Capture the cell that displays the provided text and extract its (X, Y) central coordinate. 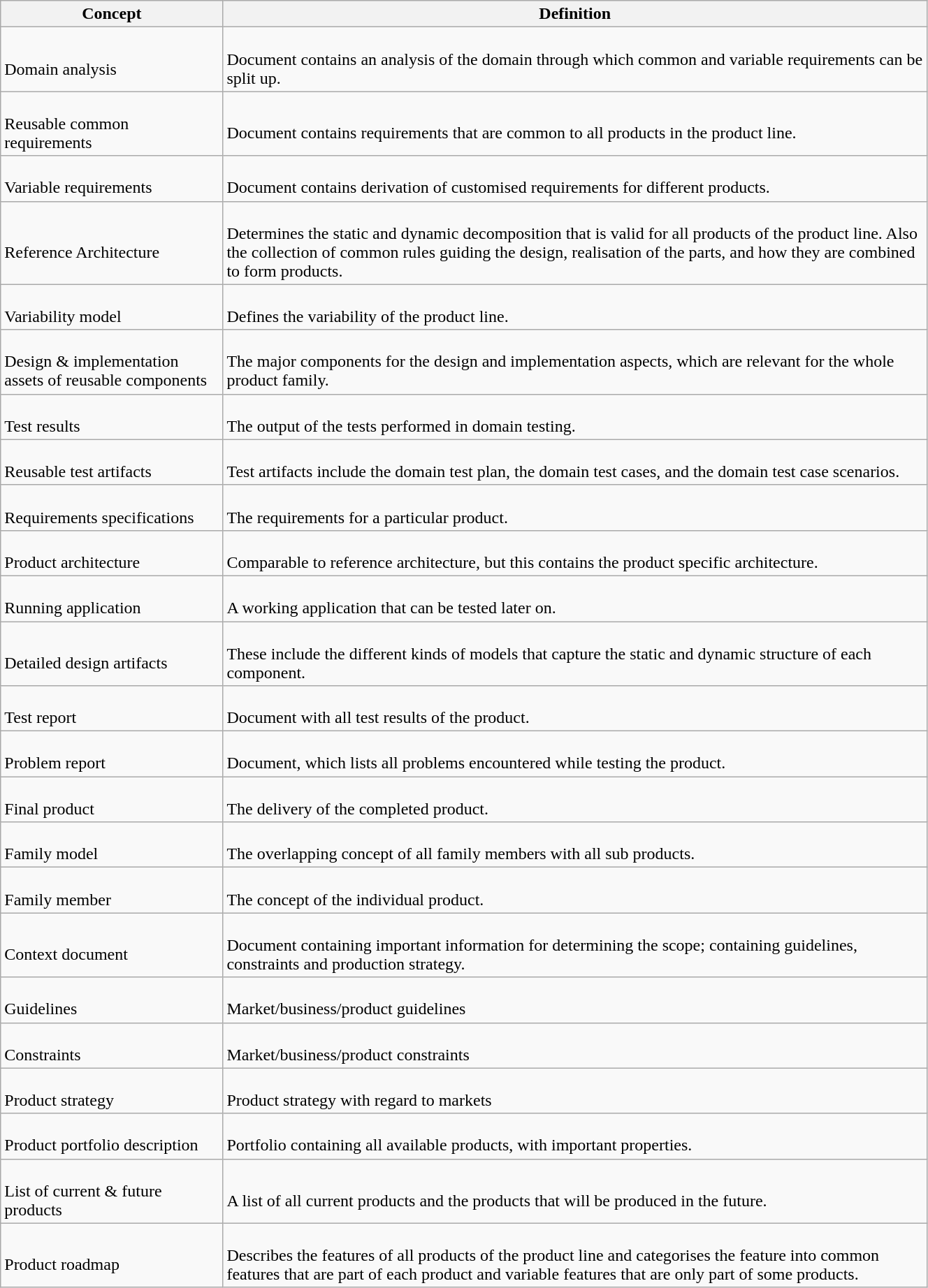
Reusable common requirements (112, 124)
Test artifacts include the domain test plan, the domain test cases, and the domain test case scenarios. (575, 462)
Test report (112, 708)
Document, which lists all problems encountered while testing the product. (575, 754)
Portfolio containing all available products, with important properties. (575, 1136)
Constraints (112, 1045)
Product strategy (112, 1091)
The delivery of the completed product. (575, 799)
Problem report (112, 754)
Reusable test artifacts (112, 462)
Product portfolio description (112, 1136)
Definition (575, 14)
The overlapping concept of all family members with all sub products. (575, 845)
Document containing important information for determining the scope; containing guidelines, constraints and production strategy. (575, 945)
The output of the tests performed in domain testing. (575, 416)
Document contains derivation of customised requirements for different products. (575, 179)
Comparable to reference architecture, but this contains the product specific architecture. (575, 553)
Product architecture (112, 553)
Context document (112, 945)
Requirements specifications (112, 507)
Market/business/product guidelines (575, 1000)
Document with all test results of the product. (575, 708)
Design & implementation assets of reusable components (112, 362)
Market/business/product constraints (575, 1045)
Family model (112, 845)
Final product (112, 799)
Document contains requirements that are common to all products in the product line. (575, 124)
Detailed design artifacts (112, 654)
A list of all current products and the products that will be produced in the future. (575, 1191)
Defines the variability of the product line. (575, 307)
Domain analysis (112, 59)
Reference Architecture (112, 243)
Test results (112, 416)
Document contains an analysis of the domain through which common and variable requirements can be split up. (575, 59)
Family member (112, 890)
Running application (112, 598)
These include the different kinds of models that capture the static and dynamic structure of each component. (575, 654)
A working application that can be tested later on. (575, 598)
The major components for the design and implementation aspects, which are relevant for the whole product family. (575, 362)
The concept of the individual product. (575, 890)
Product strategy with regard to markets (575, 1091)
Concept (112, 14)
List of current & future products (112, 1191)
Variable requirements (112, 179)
Product roadmap (112, 1255)
The requirements for a particular product. (575, 507)
Variability model (112, 307)
Guidelines (112, 1000)
